Output the [x, y] coordinate of the center of the cell containing the given text.  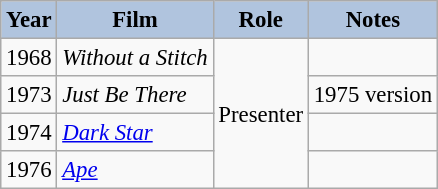
1976 [29, 170]
Role [260, 20]
Year [29, 20]
1973 [29, 95]
1974 [29, 133]
Just Be There [135, 95]
1968 [29, 58]
Ape [135, 170]
Without a Stitch [135, 58]
1975 version [372, 95]
Film [135, 20]
Dark Star [135, 133]
Presenter [260, 114]
Notes [372, 20]
